From the cell containing the given text, extract its center point as [x, y] coordinate. 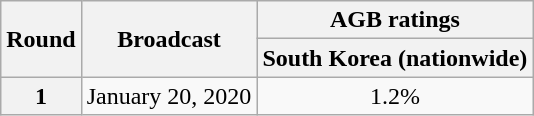
South Korea (nationwide) [395, 58]
January 20, 2020 [169, 96]
1.2% [395, 96]
1 [41, 96]
AGB ratings [395, 20]
Round [41, 39]
Broadcast [169, 39]
